Return the (X, Y) coordinate for the center point of the cell that contains the specified text.  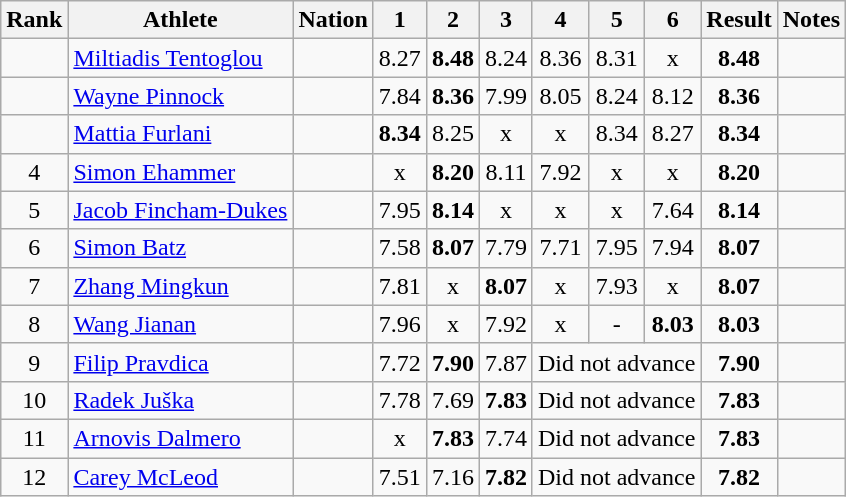
Nation (333, 20)
Jacob Fincham-Dukes (180, 210)
Mattia Furlani (180, 134)
7.78 (400, 400)
Miltiadis Tentoglou (180, 58)
8.31 (617, 58)
Radek Juška (180, 400)
7.58 (400, 248)
10 (34, 400)
7.71 (560, 248)
Result (739, 20)
8 (34, 324)
Athlete (180, 20)
Filip Pravdica (180, 362)
8.11 (506, 172)
Wang Jianan (180, 324)
Simon Batz (180, 248)
7.96 (400, 324)
2 (452, 20)
7.87 (506, 362)
12 (34, 477)
9 (34, 362)
Notes (811, 20)
Wayne Pinnock (180, 96)
7.16 (452, 477)
7.51 (400, 477)
8.12 (673, 96)
Zhang Mingkun (180, 286)
11 (34, 438)
7.81 (400, 286)
7.69 (452, 400)
8.25 (452, 134)
Arnovis Dalmero (180, 438)
7.94 (673, 248)
Simon Ehammer (180, 172)
7.79 (506, 248)
8.05 (560, 96)
- (617, 324)
7.74 (506, 438)
3 (506, 20)
Rank (34, 20)
7.93 (617, 286)
7.72 (400, 362)
Carey McLeod (180, 477)
7.64 (673, 210)
1 (400, 20)
7.99 (506, 96)
7 (34, 286)
7.84 (400, 96)
